Return the (X, Y) coordinate for the center point of the cell that contains the specified text.  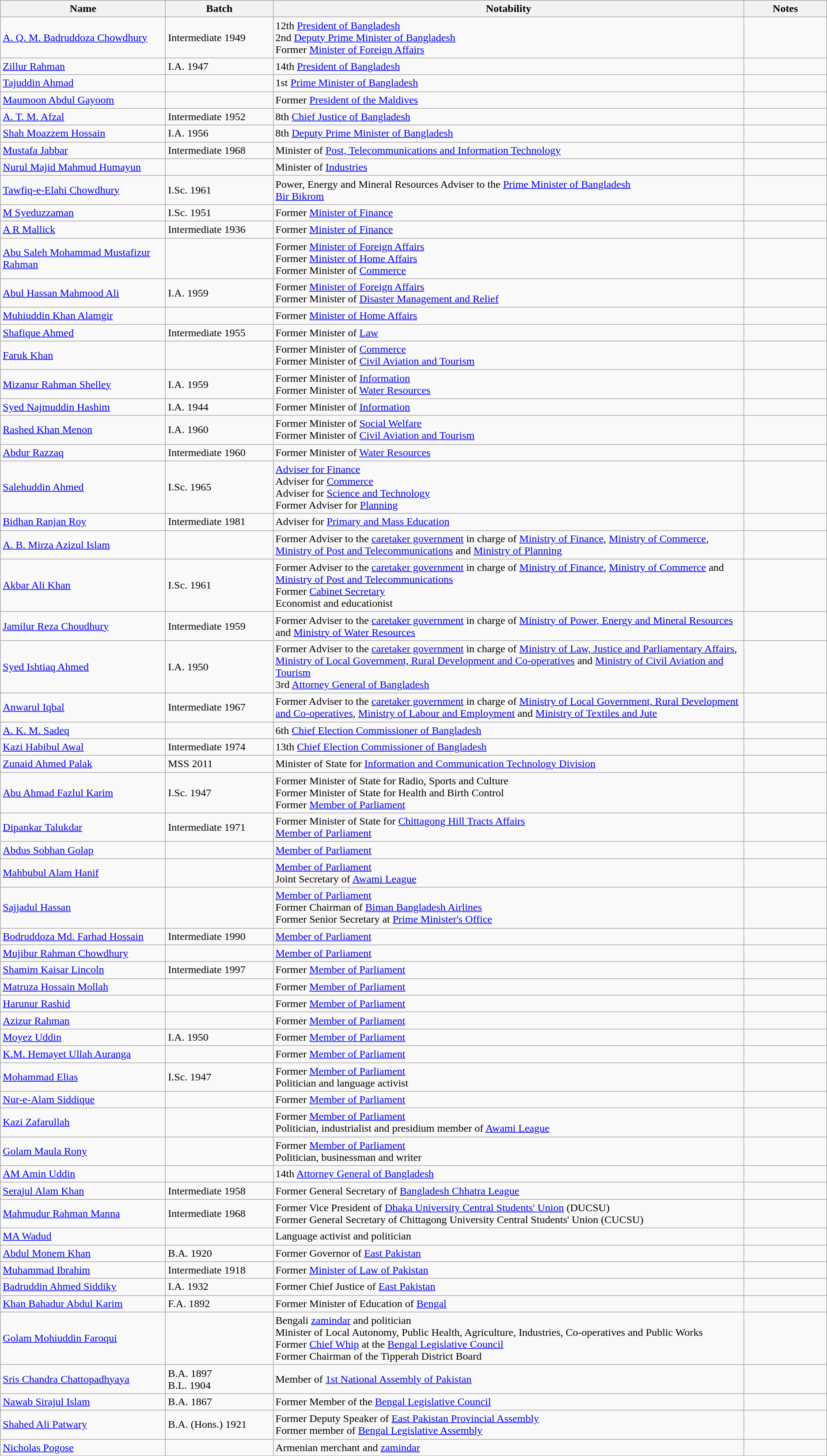
Former Minister of CommerceFormer Minister of Civil Aviation and Tourism (508, 355)
Intermediate 1997 (219, 970)
Shahed Ali Patwary (83, 1425)
Zillur Rahman (83, 66)
Abu Saleh Mohammad Mustafizur Rahman (83, 258)
Minister of Post, Telecommunications and Information Technology (508, 150)
I.A. 1932 (219, 1287)
14th Attorney General of Bangladesh (508, 1174)
Muhiuddin Khan Alamgir (83, 316)
A R Mallick (83, 229)
Faruk Khan (83, 355)
Nicholas Pogose (83, 1447)
Former Minister of State for Chittagong Hill Tracts AffairsMember of Parliament (508, 827)
I.A. 1944 (219, 407)
Former Minister of Water Resources (508, 452)
Serajul Alam Khan (83, 1191)
Former Minister of Foreign AffairsFormer Minister of Home AffairsFormer Minister of Commerce (508, 258)
Intermediate 1959 (219, 626)
I.A. 1947 (219, 66)
Shamim Kaisar Lincoln (83, 970)
Mahbubul Alam Hanif (83, 873)
Shafique Ahmed (83, 333)
Muhammad Ibrahim (83, 1270)
K.M. Hemayet Ullah Auranga (83, 1054)
Syed Ishtiaq Ahmed (83, 666)
B.A. 1897B.L. 1904 (219, 1379)
Adviser for FinanceAdviser for CommerceAdviser for Science and TechnologyFormer Adviser for Planning (508, 487)
Akbar Ali Khan (83, 585)
Intermediate 1918 (219, 1270)
Abdul Monem Khan (83, 1253)
Former Minister of Foreign AffairsFormer Minister of Disaster Management and Relief (508, 293)
8th Chief Justice of Bangladesh (508, 117)
Minister of State for Information and Communication Technology Division (508, 764)
Power, Energy and Mineral Resources Adviser to the Prime Minister of BangladeshBir Bikrom (508, 190)
Former Minister of Social WelfareFormer Minister of Civil Aviation and Tourism (508, 430)
B.A. (Hons.) 1921 (219, 1425)
Member of ParliamentFormer Chairman of Biman Bangladesh AirlinesFormer Senior Secretary at Prime Minister's Office (508, 908)
Rashed Khan Menon (83, 430)
F.A. 1892 (219, 1304)
Mustafa Jabbar (83, 150)
Former Adviser to the caretaker government in charge of Ministry of Power, Energy and Mineral Resources and Ministry of Water Resources (508, 626)
Intermediate 1955 (219, 333)
B.A. 1867 (219, 1402)
1st Prime Minister of Bangladesh (508, 83)
Sajjadul Hassan (83, 908)
Abdur Razzaq (83, 452)
A. K. M. Sadeq (83, 730)
Tajuddin Ahmad (83, 83)
Golam Maula Rony (83, 1152)
Former General Secretary of Bangladesh Chhatra League (508, 1191)
Kazi Zafarullah (83, 1122)
Intermediate 1960 (219, 452)
Former Minister of InformationFormer Minister of Water Resources (508, 384)
Intermediate 1958 (219, 1191)
Golam Mohiuddin Faroqui (83, 1338)
14th President of Bangladesh (508, 66)
Intermediate 1949 (219, 38)
Member of ParliamentJoint Secretary of Awami League (508, 873)
Adviser for Primary and Mass Education (508, 522)
Former Chief Justice of East Pakistan (508, 1287)
MA Wadud (83, 1236)
Harunur Rashid (83, 1004)
Abul Hassan Mahmood Ali (83, 293)
A. B. Mirza Azizul Islam (83, 544)
Intermediate 1974 (219, 747)
Badruddin Ahmed Siddiky (83, 1287)
I.A. 1956 (219, 133)
Nawab Sirajul Islam (83, 1402)
Syed Najmuddin Hashim (83, 407)
Former Member of the Bengal Legislative Council (508, 1402)
B.A. 1920 (219, 1253)
Dipankar Talukdar (83, 827)
Armenian merchant and zamindar (508, 1447)
A. T. M. Afzal (83, 117)
Jamilur Reza Choudhury (83, 626)
MSS 2011 (219, 764)
Former Member of ParliamentPolitician, industrialist and presidium member of Awami League (508, 1122)
Name (83, 9)
Former Minister of Law of Pakistan (508, 1270)
Nur-e-Alam Siddique (83, 1100)
Former President of the Maldives (508, 100)
Mahmudur Rahman Manna (83, 1213)
Former Minister of State for Radio, Sports and CultureFormer Minister of State for Health and Birth ControlFormer Member of Parliament (508, 793)
Member of 1st National Assembly of Pakistan (508, 1379)
Former Deputy Speaker of East Pakistan Provincial AssemblyFormer member of Bengal Legislative Assembly (508, 1425)
Shah Moazzem Hossain (83, 133)
Abu Ahmad Fazlul Karim (83, 793)
Intermediate 1952 (219, 117)
Salehuddin Ahmed (83, 487)
I.A. 1960 (219, 430)
A. Q. M. Badruddoza Chowdhury (83, 38)
Language activist and politician (508, 1236)
Intermediate 1936 (219, 229)
M Syeduzzaman (83, 213)
Notes (785, 9)
Former Member of ParliamentPolitician and language activist (508, 1076)
Mizanur Rahman Shelley (83, 384)
Abdus Sobhan Golap (83, 850)
Mohammad Elias (83, 1076)
AM Amin Uddin (83, 1174)
Former Minister of Law (508, 333)
Sris Chandra Chattopadhyaya (83, 1379)
Matruza Hossain Mollah (83, 987)
Minister of Industries (508, 167)
Batch (219, 9)
Moyez Uddin (83, 1037)
6th Chief Election Commissioner of Bangladesh (508, 730)
Bodruddoza Md. Farhad Hossain (83, 936)
Former Minister of Information (508, 407)
I.Sc. 1965 (219, 487)
Zunaid Ahmed Palak (83, 764)
Former Minister of Home Affairs (508, 316)
Khan Bahadur Abdul Karim (83, 1304)
Intermediate 1971 (219, 827)
Maumoon Abdul Gayoom (83, 100)
Anwarul Iqbal (83, 707)
Intermediate 1990 (219, 936)
Kazi Habibul Awal (83, 747)
Former Minister of Education of Bengal (508, 1304)
Mujibur Rahman Chowdhury (83, 953)
12th President of Bangladesh2nd Deputy Prime Minister of BangladeshFormer Minister of Foreign Affairs (508, 38)
Tawfiq-e-Elahi Chowdhury (83, 190)
Former Governor of East Pakistan (508, 1253)
Intermediate 1981 (219, 522)
8th Deputy Prime Minister of Bangladesh (508, 133)
Nurul Majid Mahmud Humayun (83, 167)
I.Sc. 1951 (219, 213)
Intermediate 1967 (219, 707)
Former Member of ParliamentPolitician, businessman and writer (508, 1152)
Azizur Rahman (83, 1020)
Bidhan Ranjan Roy (83, 522)
Notability (508, 9)
13th Chief Election Commissioner of Bangladesh (508, 747)
